Pinpoint the cell where the given text exists, returning its [X, Y] midpoint coordinate. 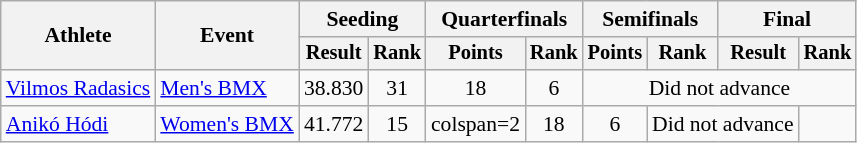
15 [397, 124]
Quarterfinals [504, 19]
38.830 [334, 88]
Women's BMX [227, 124]
colspan=2 [476, 124]
Anikó Hódi [78, 124]
Semifinals [650, 19]
41.772 [334, 124]
Vilmos Radasics [78, 88]
31 [397, 88]
Event [227, 36]
Final [787, 19]
Athlete [78, 36]
Seeding [362, 19]
Men's BMX [227, 88]
